Return the (X, Y) coordinate for the center point of the cell that contains the specified text.  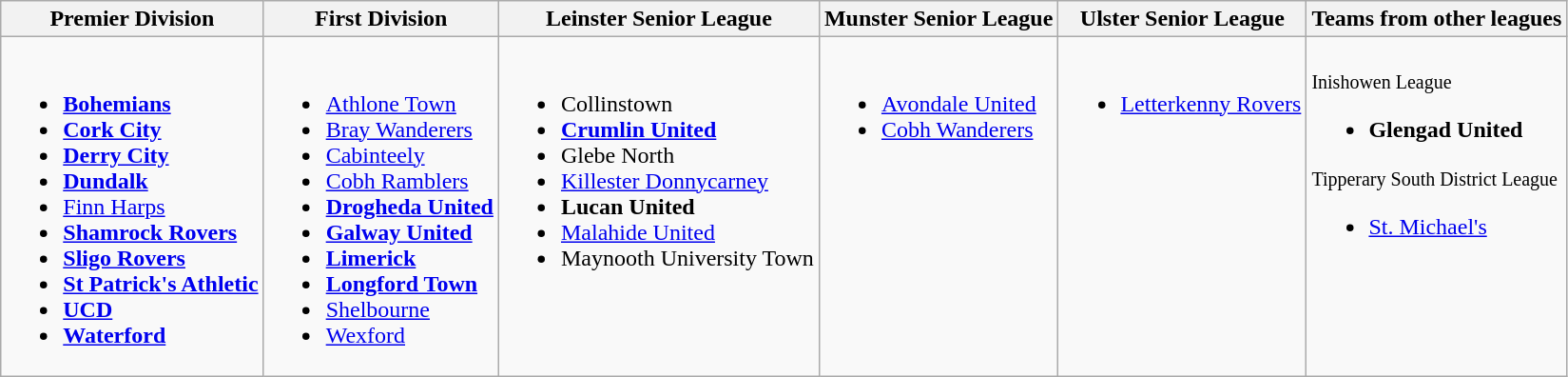
Letterkenny Rovers (1183, 207)
Teams from other leagues (1437, 19)
BohemiansCork CityDerry CityDundalkFinn HarpsShamrock RoversSligo RoversSt Patrick's AthleticUCDWaterford (132, 207)
Avondale UnitedCobh Wanderers (939, 207)
Athlone TownBray WanderersCabinteelyCobh RamblersDrogheda UnitedGalway UnitedLimerickLongford TownShelbourneWexford (380, 207)
CollinstownCrumlin UnitedGlebe NorthKillester DonnycarneyLucan UnitedMalahide UnitedMaynooth University Town (658, 207)
Inishowen LeagueGlengad UnitedTipperary South District LeagueSt. Michael's (1437, 207)
Munster Senior League (939, 19)
Ulster Senior League (1183, 19)
Premier Division (132, 19)
Leinster Senior League (658, 19)
First Division (380, 19)
